Return the [x, y] coordinate for the center point of the cell that contains the specified text.  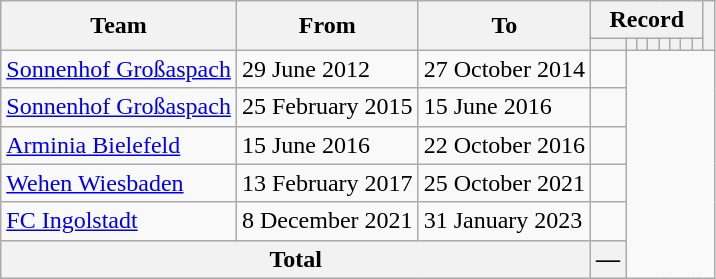
31 January 2023 [504, 221]
— [608, 259]
Wehen Wiesbaden [119, 183]
25 October 2021 [504, 183]
Arminia Bielefeld [119, 145]
From [327, 26]
13 February 2017 [327, 183]
FC Ingolstadt [119, 221]
8 December 2021 [327, 221]
22 October 2016 [504, 145]
To [504, 26]
25 February 2015 [327, 107]
Record [647, 20]
27 October 2014 [504, 69]
Total [296, 259]
Team [119, 26]
29 June 2012 [327, 69]
